For the text-containing cell, return its midpoint in (x, y) coordinate format. 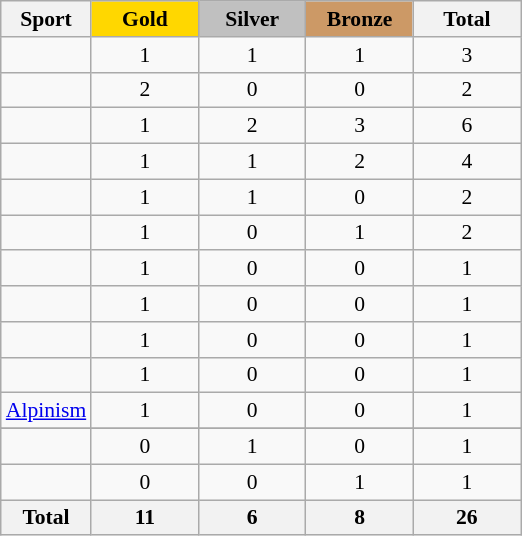
4 (466, 162)
11 (144, 518)
8 (360, 518)
Gold (144, 19)
Sport (46, 19)
Bronze (360, 19)
26 (466, 518)
Silver (252, 19)
Alpinism (46, 411)
